From the cell containing the given text, extract its center point as (x, y) coordinate. 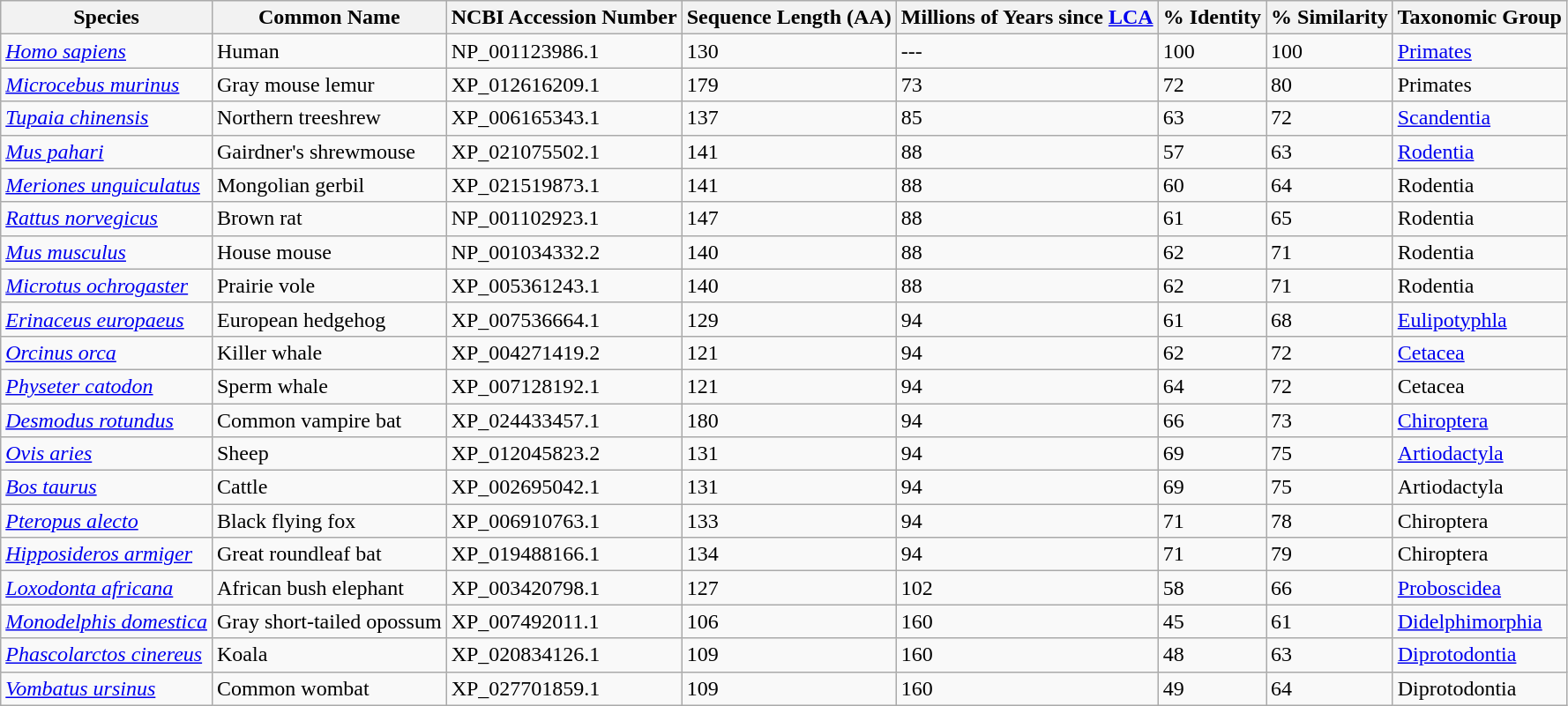
134 (788, 554)
179 (788, 85)
Cattle (329, 487)
Ovis aries (107, 454)
Physeter catodon (107, 386)
Meriones unguiculatus (107, 185)
African bush elephant (329, 588)
Sequence Length (AA) (788, 18)
NCBI Accession Number (564, 18)
XP_004271419.2 (564, 353)
Eulipotyphla (1480, 319)
49 (1212, 688)
Tupaia chinensis (107, 118)
Prairie vole (329, 286)
Erinaceus europaeus (107, 319)
% Identity (1212, 18)
57 (1212, 152)
Black flying fox (329, 521)
Monodelphis domestica (107, 621)
XP_012616209.1 (564, 85)
Species (107, 18)
58 (1212, 588)
Millions of Years since LCA (1027, 18)
Loxodonta africana (107, 588)
Microcebus murinus (107, 85)
137 (788, 118)
Orcinus orca (107, 353)
68 (1330, 319)
180 (788, 420)
Vombatus ursinus (107, 688)
Mus musculus (107, 252)
Homo sapiens (107, 51)
Mongolian gerbil (329, 185)
48 (1212, 655)
XP_021519873.1 (564, 185)
60 (1212, 185)
NP_001102923.1 (564, 219)
Bos taurus (107, 487)
Phascolarctos cinereus (107, 655)
Desmodus rotundus (107, 420)
XP_012045823.2 (564, 454)
133 (788, 521)
XP_020834126.1 (564, 655)
European hedgehog (329, 319)
NP_001123986.1 (564, 51)
130 (788, 51)
Northern treeshrew (329, 118)
Sheep (329, 454)
XP_027701859.1 (564, 688)
45 (1212, 621)
Proboscidea (1480, 588)
NP_001034332.2 (564, 252)
House mouse (329, 252)
XP_007128192.1 (564, 386)
Koala (329, 655)
XP_006910763.1 (564, 521)
85 (1027, 118)
102 (1027, 588)
Sperm whale (329, 386)
65 (1330, 219)
--- (1027, 51)
XP_024433457.1 (564, 420)
Rattus norvegicus (107, 219)
Pteropus alecto (107, 521)
Gairdner's shrewmouse (329, 152)
XP_005361243.1 (564, 286)
XP_006165343.1 (564, 118)
Gray mouse lemur (329, 85)
Human (329, 51)
79 (1330, 554)
XP_007536664.1 (564, 319)
80 (1330, 85)
Mus pahari (107, 152)
147 (788, 219)
XP_019488166.1 (564, 554)
Hipposideros armiger (107, 554)
Killer whale (329, 353)
XP_007492011.1 (564, 621)
% Similarity (1330, 18)
127 (788, 588)
Common vampire bat (329, 420)
XP_003420798.1 (564, 588)
Great roundleaf bat (329, 554)
Common wombat (329, 688)
Taxonomic Group (1480, 18)
129 (788, 319)
Didelphimorphia (1480, 621)
XP_021075502.1 (564, 152)
Scandentia (1480, 118)
78 (1330, 521)
106 (788, 621)
Microtus ochrogaster (107, 286)
Common Name (329, 18)
XP_002695042.1 (564, 487)
Gray short-tailed opossum (329, 621)
Brown rat (329, 219)
